Return the [x, y] coordinate for the center point of the cell that contains the specified text.  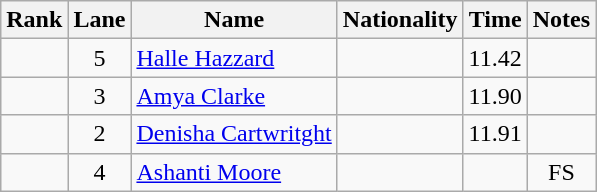
Amya Clarke [234, 96]
11.42 [495, 58]
Lane [100, 20]
Ashanti Moore [234, 172]
FS [561, 172]
Name [234, 20]
Notes [561, 20]
11.91 [495, 134]
Denisha Cartwritght [234, 134]
Rank [34, 20]
11.90 [495, 96]
2 [100, 134]
5 [100, 58]
Time [495, 20]
Halle Hazzard [234, 58]
3 [100, 96]
4 [100, 172]
Nationality [400, 20]
